Identify which cell holds the provided text, then report its [X, Y] central coordinate. 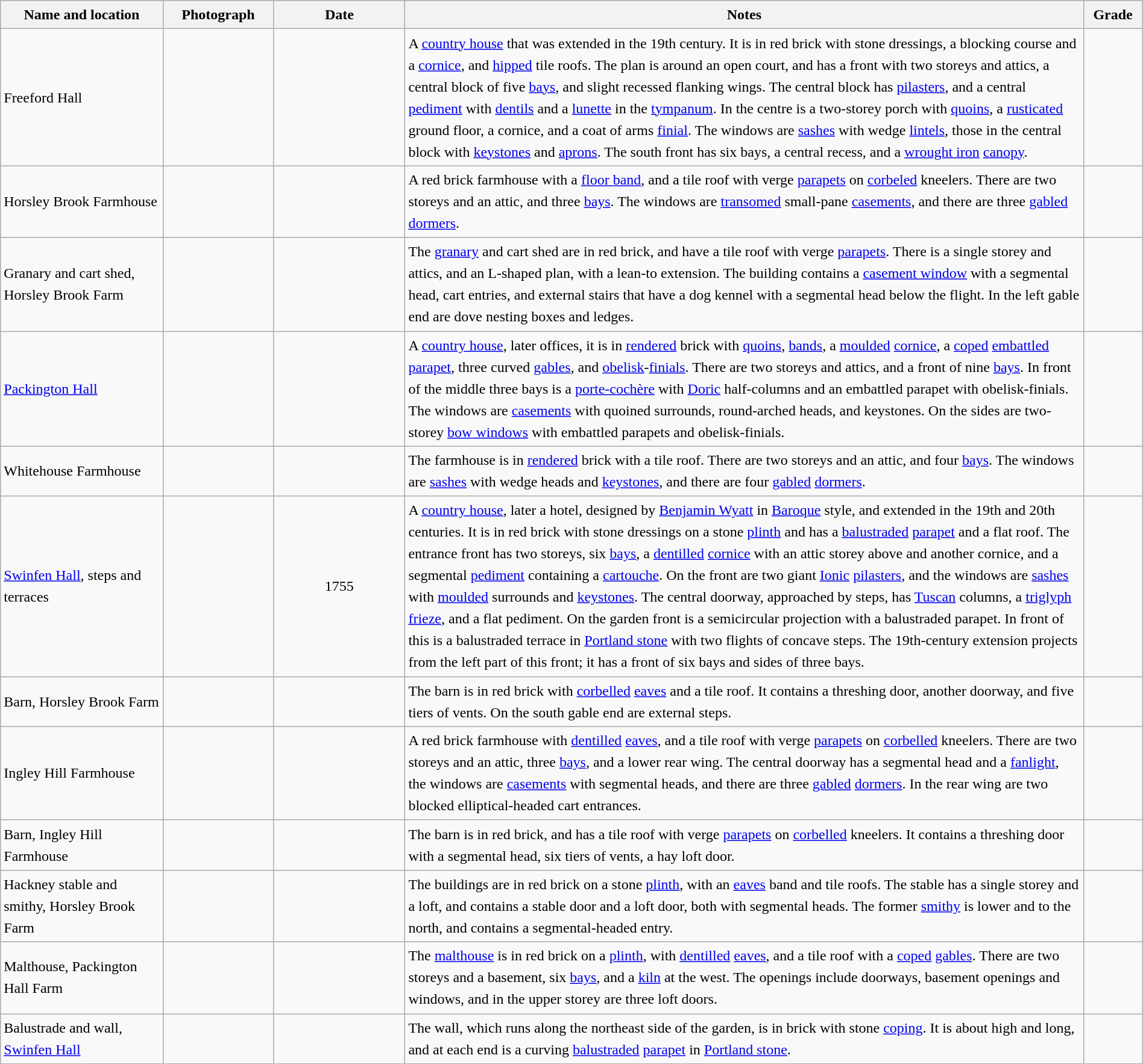
Packington Hall [82, 388]
Whitehouse Farmhouse [82, 471]
Barn, Ingley Hill Farmhouse [82, 845]
1755 [339, 586]
Photograph [218, 14]
Barn, Horsley Brook Farm [82, 702]
Granary and cart shed, Horsley Brook Farm [82, 285]
Swinfen Hall, steps and terraces [82, 586]
Ingley Hill Farmhouse [82, 773]
Freeford Hall [82, 98]
Horsley Brook Farmhouse [82, 201]
Hackney stable and smithy, Horsley Brook Farm [82, 905]
Name and location [82, 14]
Grade [1113, 14]
Date [339, 14]
Malthouse, Packington Hall Farm [82, 978]
Balustrade and wall, Swinfen Hall [82, 1039]
Notes [744, 14]
